Detect which cell encompasses the target text, then output its (x, y) center coordinate. 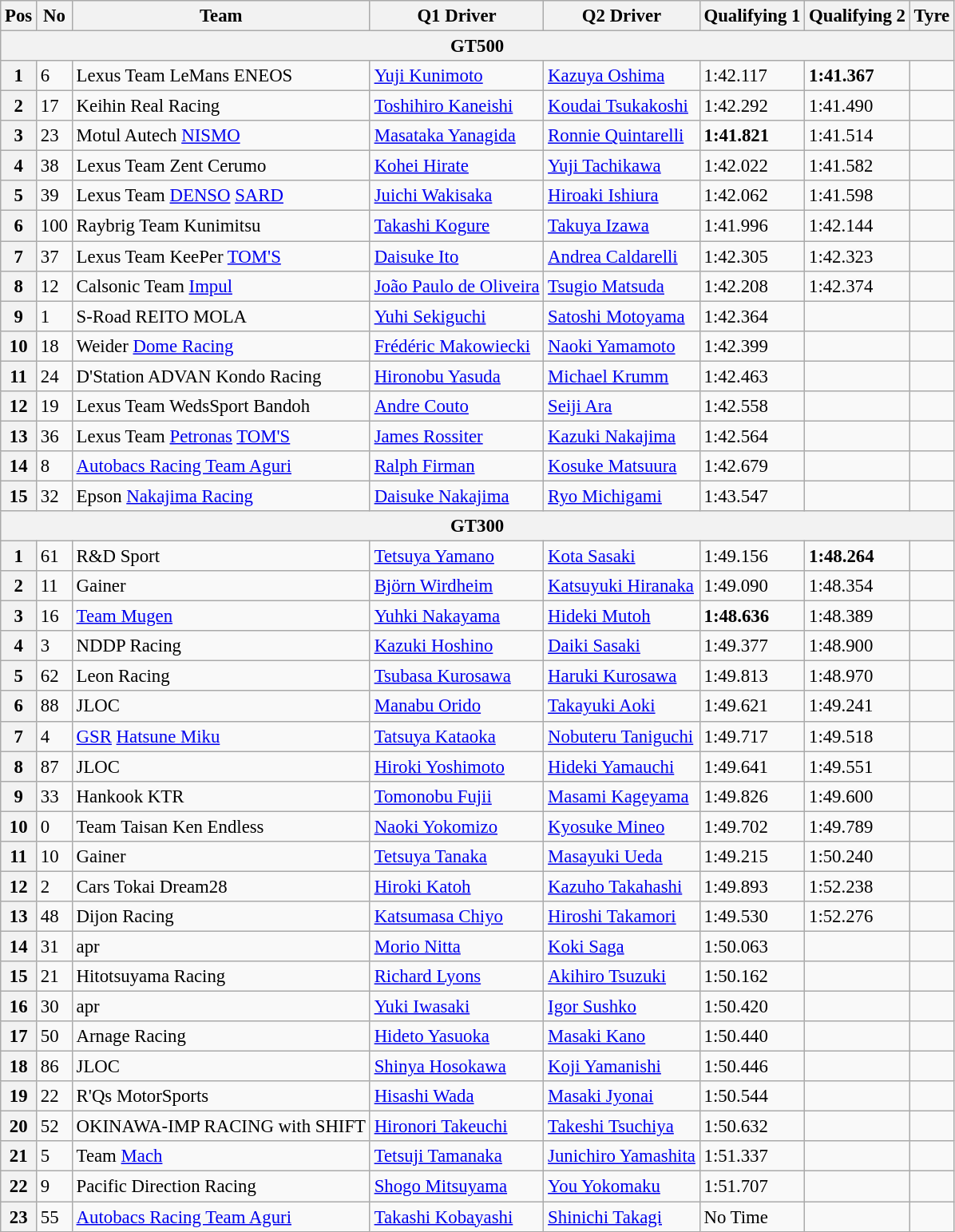
1:48.354 (858, 586)
Masaki Kano (621, 1036)
Raybrig Team Kunimitsu (220, 226)
Team Mugen (220, 616)
Andrea Caldarelli (621, 256)
Manabu Orido (457, 707)
Michael Krumm (621, 376)
Richard Lyons (457, 976)
1:41.821 (752, 136)
Hiroki Katoh (457, 886)
Katsumasa Chiyo (457, 917)
1:50.544 (752, 1096)
1:49.090 (752, 586)
Weider Dome Racing (220, 346)
1:48.636 (752, 616)
1:50.440 (752, 1036)
86 (54, 1067)
Kota Sasaki (621, 557)
1:42.022 (752, 166)
GSR Hatsune Miku (220, 736)
João Paulo de Oliveira (457, 286)
OKINAWA-IMP RACING with SHIFT (220, 1127)
Takayuki Aoki (621, 707)
Tatsuya Kataoka (457, 736)
Masaki Jyonai (621, 1096)
Masayuki Ueda (621, 857)
Haruki Kurosawa (621, 676)
Kosuke Matsuura (621, 466)
D'Station ADVAN Kondo Racing (220, 376)
1:42.117 (752, 76)
50 (54, 1036)
Daisuke Nakajima (457, 496)
Yuhki Nakayama (457, 616)
Morio Nitta (457, 946)
1:42.463 (752, 376)
62 (54, 676)
Takuya Izawa (621, 226)
Seiji Ara (621, 406)
Tetsuya Yamano (457, 557)
37 (54, 256)
Team (220, 16)
1:41.598 (858, 196)
Yuki Iwasaki (457, 1007)
1:49.641 (752, 767)
1:48.970 (858, 676)
1:49.156 (752, 557)
1:42.144 (858, 226)
100 (54, 226)
1:51.707 (752, 1186)
You Yokomaku (621, 1186)
R&D Sport (220, 557)
1:51.337 (752, 1157)
1:41.996 (752, 226)
1:49.518 (858, 736)
Hiroshi Takamori (621, 917)
GT300 (477, 526)
1:49.717 (752, 736)
Lexus Team Petronas TOM'S (220, 436)
Akihiro Tsuzuki (621, 976)
S-Road REITO MOLA (220, 316)
32 (54, 496)
Takeshi Tsuchiya (621, 1127)
Lexus Team KeePer TOM'S (220, 256)
1:49.530 (752, 917)
Katsuyuki Hiranaka (621, 586)
1:41.514 (858, 136)
1:50.162 (752, 976)
Kazuki Hoshino (457, 646)
Masataka Yanagida (457, 136)
Ronnie Quintarelli (621, 136)
1:43.547 (752, 496)
Frédéric Makowiecki (457, 346)
36 (54, 436)
55 (54, 1217)
Takashi Kogure (457, 226)
Daiki Sasaki (621, 646)
R'Qs MotorSports (220, 1096)
Daisuke Ito (457, 256)
Hankook KTR (220, 796)
Yuhi Sekiguchi (457, 316)
Junichiro Yamashita (621, 1157)
GT500 (477, 46)
52 (54, 1127)
Shinichi Takagi (621, 1217)
Tyre (931, 16)
Calsonic Team Impul (220, 286)
James Rossiter (457, 436)
Hideki Yamauchi (621, 767)
20 (19, 1127)
Andre Couto (457, 406)
1:42.399 (752, 346)
No (54, 16)
1:42.364 (752, 316)
33 (54, 796)
Q1 Driver (457, 16)
Team Mach (220, 1157)
Leon Racing (220, 676)
1:49.826 (752, 796)
Toshihiro Kaneishi (457, 106)
61 (54, 557)
1:49.377 (752, 646)
87 (54, 767)
Koudai Tsukakoshi (621, 106)
Tetsuya Tanaka (457, 857)
Shinya Hosokawa (457, 1067)
1:42.374 (858, 286)
Qualifying 2 (858, 16)
1:42.208 (752, 286)
Motul Autech NISMO (220, 136)
Yuji Kunimoto (457, 76)
Pos (19, 16)
1:50.446 (752, 1067)
Tomonobu Fujii (457, 796)
Hiroaki Ishiura (621, 196)
Satoshi Motoyama (621, 316)
1:48.389 (858, 616)
1:42.305 (752, 256)
Cars Tokai Dream28 (220, 886)
48 (54, 917)
Kazuki Nakajima (621, 436)
1:41.582 (858, 166)
1:49.621 (752, 707)
1:49.600 (858, 796)
30 (54, 1007)
1:49.893 (752, 886)
1:50.063 (752, 946)
Kazuho Takahashi (621, 886)
1:49.702 (752, 826)
Lexus Team DENSO SARD (220, 196)
Björn Wirdheim (457, 586)
Naoki Yokomizo (457, 826)
1:49.241 (858, 707)
1:50.632 (752, 1127)
1:42.558 (752, 406)
1:42.564 (752, 436)
Masami Kageyama (621, 796)
Hironori Takeuchi (457, 1127)
Ryo Michigami (621, 496)
31 (54, 946)
Team Taisan Ken Endless (220, 826)
Koji Yamanishi (621, 1067)
Kohei Hirate (457, 166)
1:48.900 (858, 646)
Dijon Racing (220, 917)
1:48.264 (858, 557)
Epson Nakajima Racing (220, 496)
1:42.323 (858, 256)
1:41.490 (858, 106)
Hisashi Wada (457, 1096)
1:42.292 (752, 106)
88 (54, 707)
1:52.238 (858, 886)
Lexus Team LeMans ENEOS (220, 76)
Juichi Wakisaka (457, 196)
1:41.367 (858, 76)
1:50.420 (752, 1007)
Naoki Yamamoto (621, 346)
Arnage Racing (220, 1036)
Lexus Team WedsSport Bandoh (220, 406)
Shogo Mitsuyama (457, 1186)
38 (54, 166)
Kazuya Oshima (621, 76)
Hironobu Yasuda (457, 376)
1:49.813 (752, 676)
Tetsuji Tamanaka (457, 1157)
Hideki Mutoh (621, 616)
Yuji Tachikawa (621, 166)
Pacific Direction Racing (220, 1186)
1:50.240 (858, 857)
Qualifying 1 (752, 16)
Hitotsuyama Racing (220, 976)
Koki Saga (621, 946)
NDDP Racing (220, 646)
Q2 Driver (621, 16)
Hideto Yasuoka (457, 1036)
Nobuteru Taniguchi (621, 736)
1:42.679 (752, 466)
1:42.062 (752, 196)
No Time (752, 1217)
24 (54, 376)
1:49.551 (858, 767)
Kyosuke Mineo (621, 826)
Tsubasa Kurosawa (457, 676)
Lexus Team Zent Cerumo (220, 166)
Keihin Real Racing (220, 106)
Tsugio Matsuda (621, 286)
1:52.276 (858, 917)
Ralph Firman (457, 466)
Takashi Kobayashi (457, 1217)
0 (54, 826)
Igor Sushko (621, 1007)
1:49.789 (858, 826)
1:49.215 (752, 857)
39 (54, 196)
Hiroki Yoshimoto (457, 767)
